Extract the [X, Y] coordinate from the center of the cell holding the provided text.  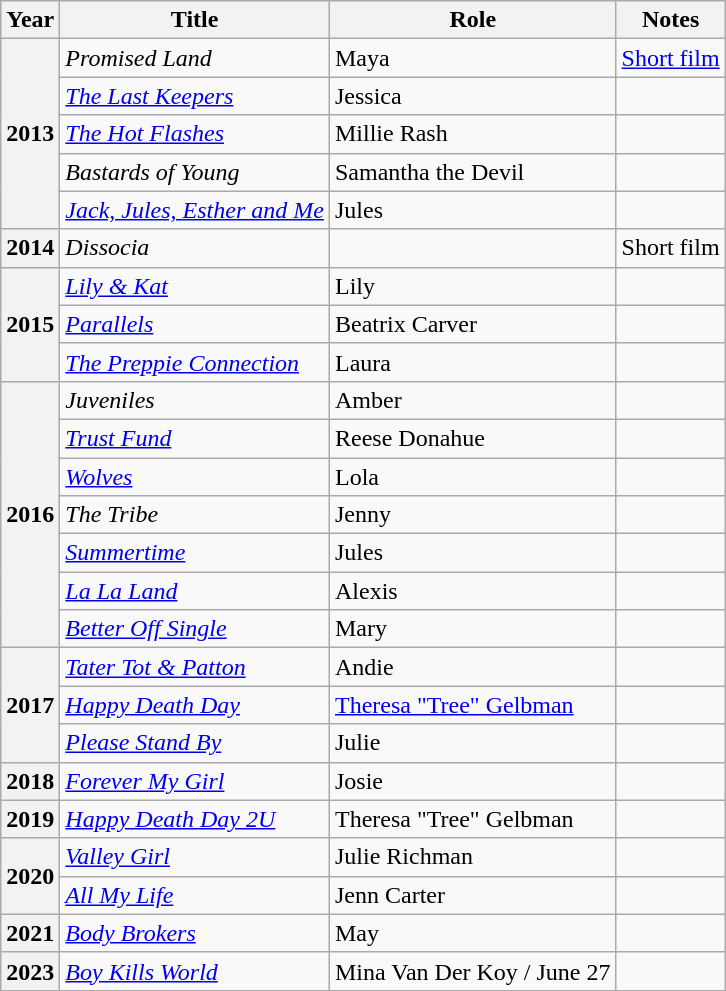
Mary [472, 629]
Happy Death Day [195, 705]
Josie [472, 781]
Maya [472, 58]
2017 [30, 705]
Trust Fund [195, 438]
2018 [30, 781]
Jack, Jules, Esther and Me [195, 210]
Julie Richman [472, 857]
Please Stand By [195, 743]
Jenny [472, 515]
Millie Rash [472, 134]
Jessica [472, 96]
Lily & Kat [195, 286]
La La Land [195, 591]
Role [472, 20]
The Preppie Connection [195, 362]
2015 [30, 324]
2021 [30, 933]
Better Off Single [195, 629]
Forever My Girl [195, 781]
May [472, 933]
All My Life [195, 895]
Parallels [195, 324]
2019 [30, 819]
The Last Keepers [195, 96]
Valley Girl [195, 857]
2016 [30, 514]
Lily [472, 286]
Juveniles [195, 400]
Alexis [472, 591]
Notes [670, 20]
Boy Kills World [195, 971]
Promised Land [195, 58]
Julie [472, 743]
2014 [30, 248]
Summertime [195, 553]
2023 [30, 971]
Reese Donahue [472, 438]
Jenn Carter [472, 895]
Andie [472, 667]
Lola [472, 477]
Dissocia [195, 248]
Tater Tot & Patton [195, 667]
The Hot Flashes [195, 134]
The Tribe [195, 515]
Bastards of Young [195, 172]
2013 [30, 134]
Body Brokers [195, 933]
Beatrix Carver [472, 324]
Wolves [195, 477]
Year [30, 20]
Happy Death Day 2U [195, 819]
Title [195, 20]
Laura [472, 362]
Samantha the Devil [472, 172]
Amber [472, 400]
Mina Van Der Koy / June 27 [472, 971]
2020 [30, 876]
